For the text-containing cell, return its midpoint in (x, y) coordinate format. 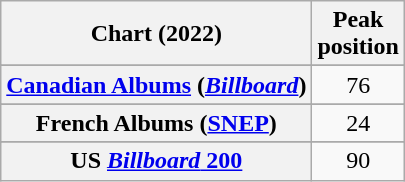
Chart (2022) (156, 34)
French Albums (SNEP) (156, 123)
Canadian Albums (Billboard) (156, 85)
Peakposition (358, 34)
24 (358, 123)
76 (358, 85)
US Billboard 200 (156, 161)
90 (358, 161)
